Return the [X, Y] coordinate for the center point of the cell that contains the specified text.  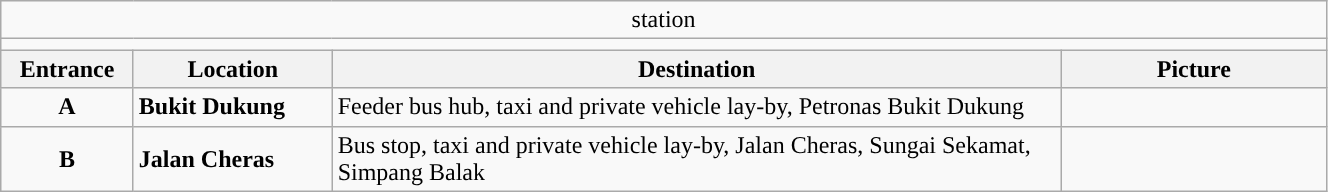
Feeder bus hub, taxi and private vehicle lay-by, Petronas Bukit Dukung [696, 107]
B [68, 158]
Bus stop, taxi and private vehicle lay-by, Jalan Cheras, Sungai Sekamat, Simpang Balak [696, 158]
Jalan Cheras [232, 158]
Picture [1194, 69]
station [664, 20]
Destination [696, 69]
Location [232, 69]
Entrance [68, 69]
A [68, 107]
Bukit Dukung [232, 107]
